Capture the cell that displays the provided text and extract its (X, Y) central coordinate. 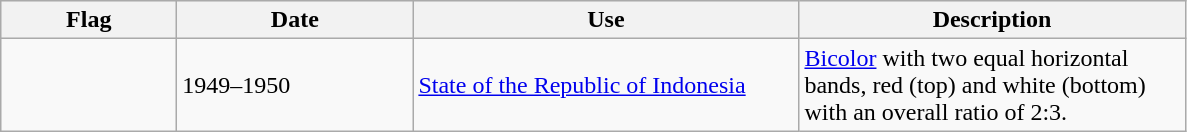
1949–1950 (295, 85)
Date (295, 20)
Bicolor with two equal horizontal bands, red (top) and white (bottom) with an overall ratio of 2:3. (992, 85)
State of the Republic of Indonesia (606, 85)
Flag (89, 20)
Use (606, 20)
Description (992, 20)
